Find where the given text appears and provide that cell's center as (x, y) coordinate. 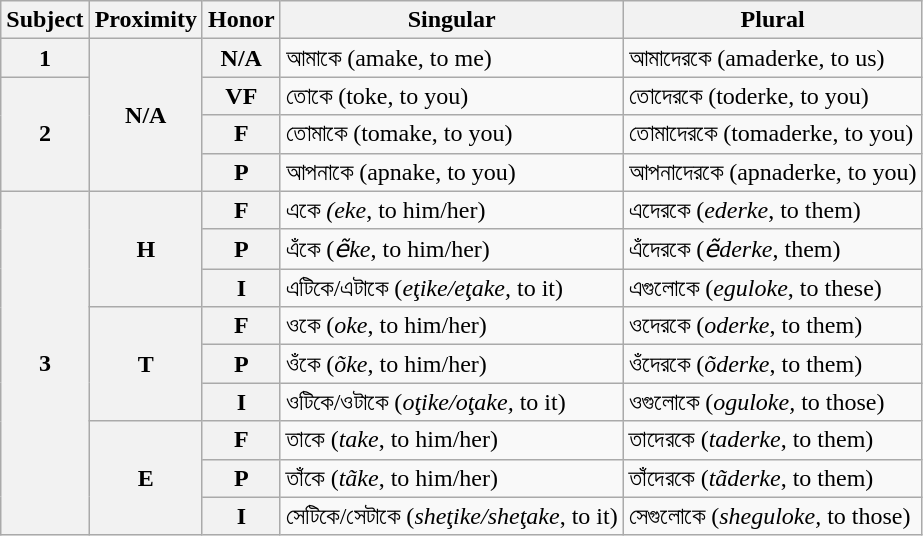
Proximity (146, 20)
E (146, 478)
তাঁকে (tãke, to him/her) (452, 478)
Plural (772, 20)
একে (eke, to him/her) (452, 210)
ওটিকে/ওটাকে (oţike/oţake, to it) (452, 402)
ওঁকে (õke, to him/her) (452, 364)
1 (45, 58)
তোমাদেরকে (tomaderke, to you) (772, 134)
ওদেরকে (oderke, to them) (772, 326)
তাদেরকে (taderke, to them) (772, 440)
এদেরকে (ederke, to them) (772, 210)
এঁকে (ẽke, to him/her) (452, 249)
এটিকে/এটাকে (eţike/eţake, to it) (452, 288)
আপনাদেরকে (apnaderke, to you) (772, 172)
এগুলোকে (eguloke, to these) (772, 288)
2 (45, 134)
সেগুলোকে (sheguloke, to those) (772, 516)
এঁদেরকে (ẽderke, them) (772, 249)
তোমাকে (tomake, to you) (452, 134)
3 (45, 363)
আমাদেরকে (amaderke, to us) (772, 58)
ওগুলোকে (oguloke, to those) (772, 402)
আমাকে (amake, to me) (452, 58)
H (146, 249)
তোকে (toke, to you) (452, 96)
আপনাকে (apnake, to you) (452, 172)
তোদেরকে (toderke, to you) (772, 96)
T (146, 364)
VF (241, 96)
Singular (452, 20)
তাঁদেরকে (tãderke, to them) (772, 478)
তাকে (take, to him/her) (452, 440)
Subject (45, 20)
Honor (241, 20)
ওকে (oke, to him/her) (452, 326)
ওঁদেরকে (õderke, to them) (772, 364)
সেটিকে/সেটাকে (sheţike/sheţake, to it) (452, 516)
